Locate the cell with the specified text and output its (x, y) center coordinate. 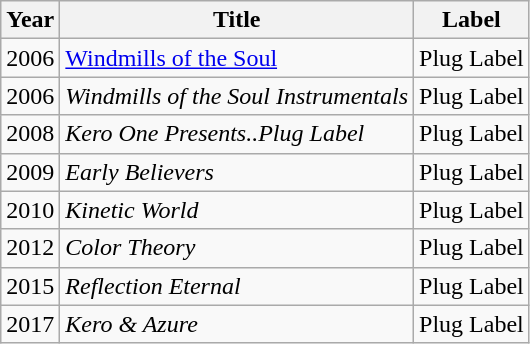
Windmills of the Soul (237, 58)
2010 (30, 210)
Year (30, 20)
2015 (30, 286)
Kero & Azure (237, 324)
Reflection Eternal (237, 286)
Color Theory (237, 248)
2009 (30, 172)
2008 (30, 134)
Windmills of the Soul Instrumentals (237, 96)
Kero One Presents..Plug Label (237, 134)
Kinetic World (237, 210)
Title (237, 20)
Early Believers (237, 172)
2017 (30, 324)
2012 (30, 248)
Label (472, 20)
